Pinpoint the cell where the given text exists, returning its (X, Y) midpoint coordinate. 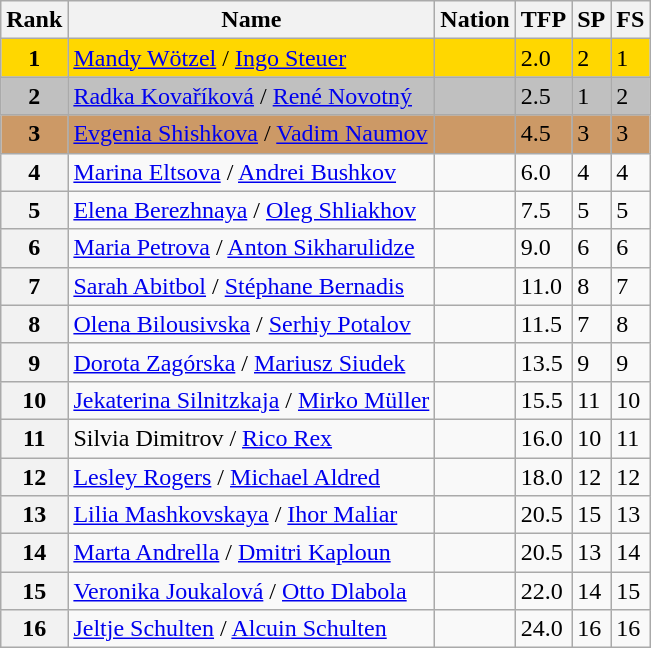
Marta Andrella / Dmitri Kaploun (252, 553)
15.5 (543, 400)
11.0 (543, 286)
Evgenia Shishkova / Vadim Naumov (252, 134)
TFP (543, 20)
Lilia Mashkovskaya / Ihor Maliar (252, 515)
Mandy Wötzel / Ingo Steuer (252, 58)
2.0 (543, 58)
Dorota Zagórska / Mariusz Siudek (252, 362)
Nation (475, 20)
16.0 (543, 438)
Rank (34, 20)
9.0 (543, 248)
2.5 (543, 96)
Olena Bilousivska / Serhiy Potalov (252, 324)
18.0 (543, 477)
Jeltje Schulten / Alcuin Schulten (252, 629)
SP (592, 20)
24.0 (543, 629)
Elena Berezhnaya / Oleg Shliakhov (252, 210)
Marina Eltsova / Andrei Bushkov (252, 172)
Lesley Rogers / Michael Aldred (252, 477)
Silvia Dimitrov / Rico Rex (252, 438)
11.5 (543, 324)
Jekaterina Silnitzkaja / Mirko Müller (252, 400)
22.0 (543, 591)
FS (630, 20)
7.5 (543, 210)
Maria Petrova / Anton Sikharulidze (252, 248)
Name (252, 20)
6.0 (543, 172)
Radka Kovaříková / René Novotný (252, 96)
13.5 (543, 362)
4.5 (543, 134)
Veronika Joukalová / Otto Dlabola (252, 591)
Sarah Abitbol / Stéphane Bernadis (252, 286)
